Determine the [X, Y] coordinate at the center of the cell enclosing the given text.  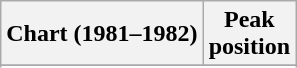
Peakposition [249, 34]
Chart (1981–1982) [102, 34]
